Search for the cell housing the specified text and yield its [x, y] center coordinate. 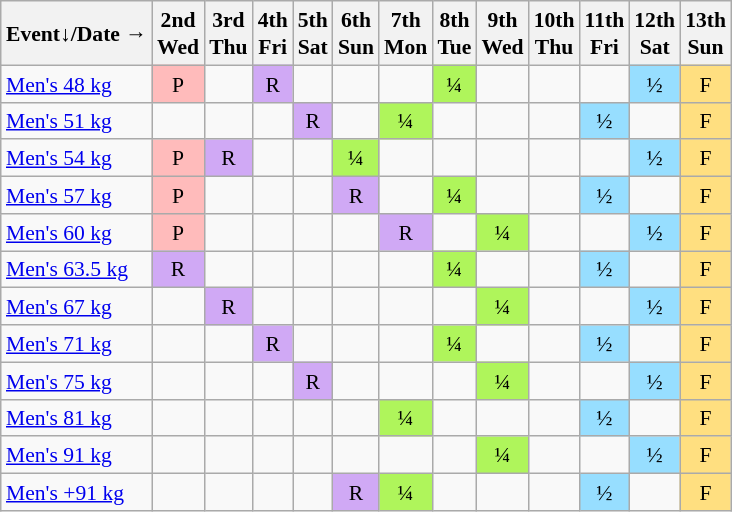
Men's 48 kg [76, 84]
Men's 67 kg [76, 306]
12thSat [654, 33]
Men's 75 kg [76, 380]
3rdThu [228, 33]
8thTue [454, 33]
Event↓/Date → [76, 33]
Men's 91 kg [76, 454]
11thFri [605, 33]
7thMon [406, 33]
Men's 81 kg [76, 418]
4thFri [273, 33]
5thSat [313, 33]
Men's 63.5 kg [76, 268]
Men's 54 kg [76, 158]
10thThu [554, 33]
13thSun [706, 33]
6thSun [356, 33]
Men's +91 kg [76, 492]
Men's 57 kg [76, 194]
Men's 71 kg [76, 344]
Men's 51 kg [76, 120]
2ndWed [178, 33]
Men's 60 kg [76, 232]
9thWed [502, 33]
